Provide the [x, y] coordinate of the cell's center where the given text is located.  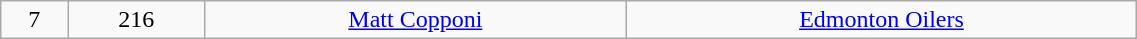
Matt Copponi [416, 20]
Edmonton Oilers [882, 20]
216 [136, 20]
7 [34, 20]
